Detect which cell encompasses the target text, then output its [X, Y] center coordinate. 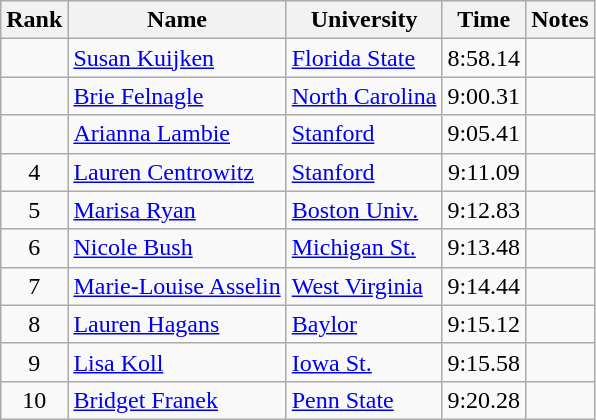
9:13.48 [484, 248]
Arianna Lambie [177, 134]
7 [34, 286]
Penn State [364, 400]
9:15.58 [484, 362]
Baylor [364, 324]
9:11.09 [484, 172]
Name [177, 20]
Lauren Hagans [177, 324]
9:00.31 [484, 96]
10 [34, 400]
9 [34, 362]
North Carolina [364, 96]
Nicole Bush [177, 248]
9:15.12 [484, 324]
Marisa Ryan [177, 210]
Lisa Koll [177, 362]
9:14.44 [484, 286]
Florida State [364, 58]
Brie Felnagle [177, 96]
8:58.14 [484, 58]
6 [34, 248]
5 [34, 210]
University [364, 20]
Notes [560, 20]
Michigan St. [364, 248]
9:20.28 [484, 400]
West Virginia [364, 286]
Rank [34, 20]
Marie-Louise Asselin [177, 286]
Susan Kuijken [177, 58]
Bridget Franek [177, 400]
9:12.83 [484, 210]
Time [484, 20]
Lauren Centrowitz [177, 172]
Iowa St. [364, 362]
4 [34, 172]
Boston Univ. [364, 210]
9:05.41 [484, 134]
8 [34, 324]
